Return the [x, y] coordinate for the center point of the cell that contains the specified text.  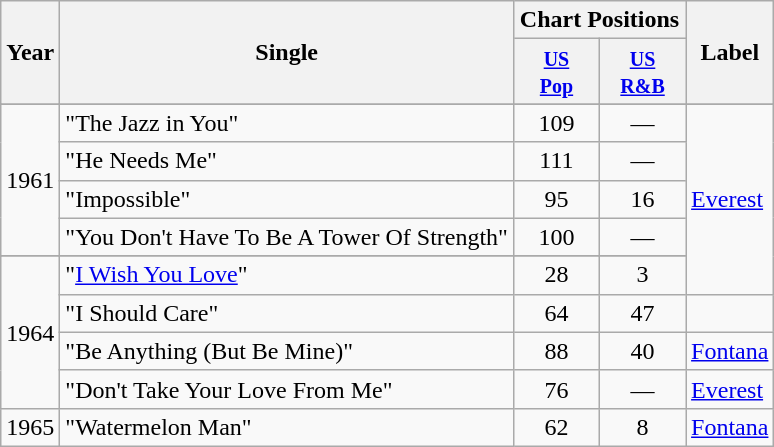
16 [643, 199]
100 [556, 237]
40 [643, 351]
"Impossible" [287, 199]
47 [643, 313]
"The Jazz in You" [287, 123]
76 [556, 389]
"He Needs Me" [287, 161]
111 [556, 161]
"I Should Care" [287, 313]
62 [556, 427]
3 [643, 275]
Year [30, 52]
1961 [30, 180]
64 [556, 313]
Chart Positions [599, 20]
"Be Anything (But Be Mine)" [287, 351]
"Watermelon Man" [287, 427]
USR&B [643, 72]
88 [556, 351]
95 [556, 199]
Single [287, 52]
1965 [30, 427]
"I Wish You Love" [287, 275]
1964 [30, 332]
28 [556, 275]
"You Don't Have To Be A Tower Of Strength" [287, 237]
Label [730, 52]
8 [643, 427]
109 [556, 123]
"Don't Take Your Love From Me" [287, 389]
USPop [556, 72]
